For the text-containing cell, return its midpoint in (X, Y) coordinate format. 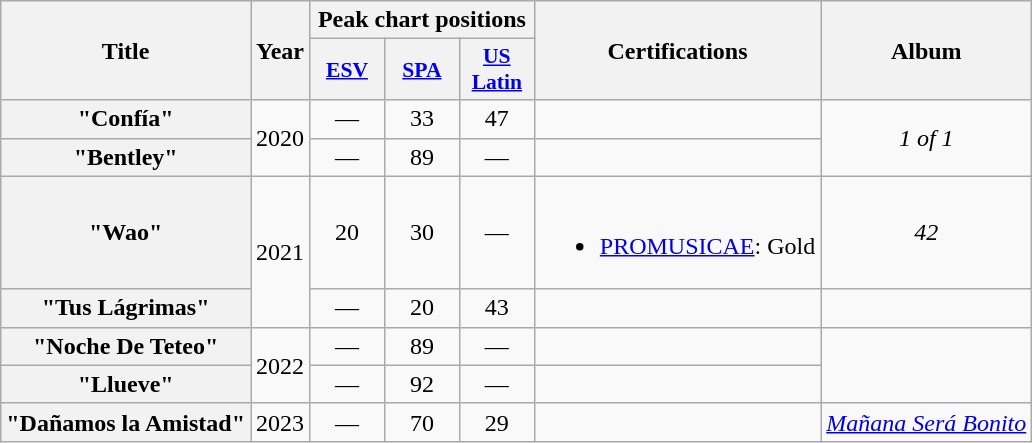
33 (422, 119)
29 (496, 422)
Certifications (677, 50)
"Tus Lágrimas" (126, 308)
2021 (280, 252)
2022 (280, 365)
2020 (280, 138)
"Noche De Teteo" (126, 346)
Album (926, 50)
PROMUSICAE: Gold (677, 232)
30 (422, 232)
47 (496, 119)
USLatin (496, 70)
Peak chart positions (422, 20)
SPA (422, 70)
Title (126, 50)
70 (422, 422)
2023 (280, 422)
42 (926, 232)
"Confía" (126, 119)
92 (422, 384)
ESV (348, 70)
1 of 1 (926, 138)
"Wao" (126, 232)
Mañana Será Bonito (926, 422)
Year (280, 50)
"Bentley" (126, 157)
"Dañamos la Amistad" (126, 422)
"Llueve" (126, 384)
43 (496, 308)
